Capture the cell that displays the provided text and extract its [x, y] central coordinate. 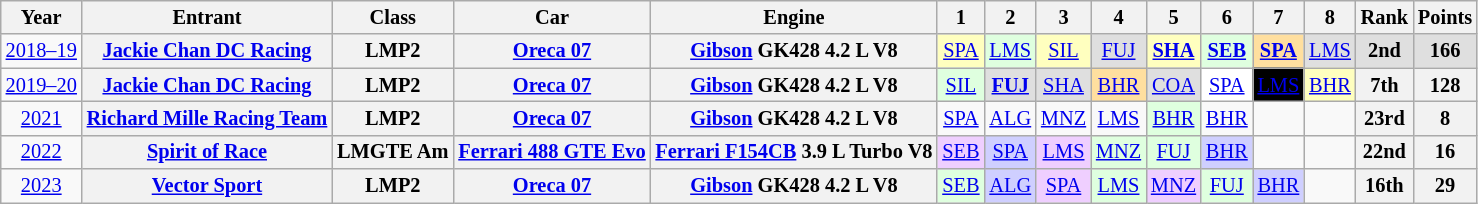
Car [552, 17]
22nd [1384, 152]
COA [1174, 85]
4 [1118, 17]
2021 [42, 118]
16 [1445, 152]
Entrant [207, 17]
166 [1445, 51]
Engine [794, 17]
Points [1445, 17]
2019–20 [42, 85]
2022 [42, 152]
29 [1445, 186]
Year [42, 17]
7th [1384, 85]
3 [1064, 17]
Vector Sport [207, 186]
2 [1010, 17]
Richard Mille Racing Team [207, 118]
128 [1445, 85]
Ferrari 488 GTE Evo [552, 152]
2023 [42, 186]
1 [960, 17]
2nd [1384, 51]
Spirit of Race [207, 152]
6 [1227, 17]
2018–19 [42, 51]
LMGTE Am [392, 152]
Ferrari F154CB 3.9 L Turbo V8 [794, 152]
Class [392, 17]
5 [1174, 17]
Rank [1384, 17]
7 [1279, 17]
16th [1384, 186]
23rd [1384, 118]
